Pinpoint the cell where the given text exists, returning its (x, y) midpoint coordinate. 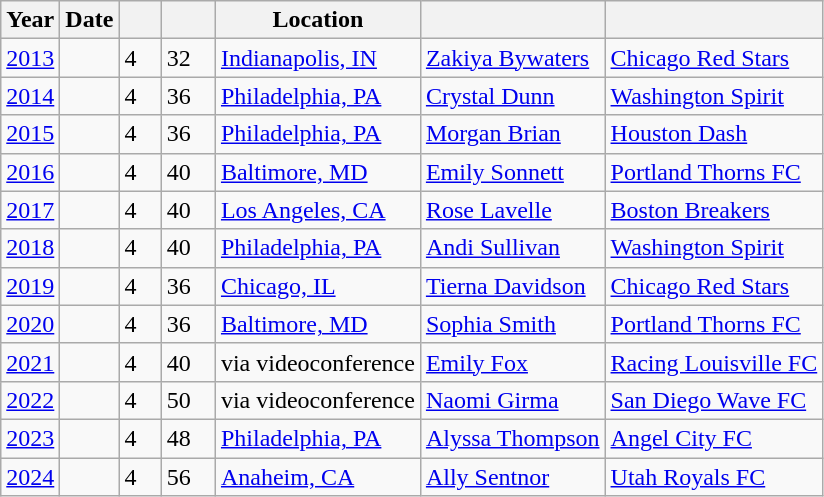
2018 (30, 248)
Date (90, 20)
Tierna Davidson (512, 286)
Morgan Brian (512, 134)
San Diego Wave FC (714, 400)
Racing Louisville FC (714, 362)
Emily Fox (512, 362)
2013 (30, 58)
2021 (30, 362)
2019 (30, 286)
2015 (30, 134)
Zakiya Bywaters (512, 58)
Angel City FC (714, 438)
Year (30, 20)
Ally Sentnor (512, 477)
2024 (30, 477)
Crystal Dunn (512, 96)
Anaheim, CA (318, 477)
2023 (30, 438)
Andi Sullivan (512, 248)
Utah Royals FC (714, 477)
2017 (30, 210)
2014 (30, 96)
50 (188, 400)
2016 (30, 172)
Emily Sonnett (512, 172)
Rose Lavelle (512, 210)
2020 (30, 324)
56 (188, 477)
Houston Dash (714, 134)
Alyssa Thompson (512, 438)
32 (188, 58)
Chicago, IL (318, 286)
Sophia Smith (512, 324)
48 (188, 438)
Location (318, 20)
2022 (30, 400)
Naomi Girma (512, 400)
Los Angeles, CA (318, 210)
Boston Breakers (714, 210)
Indianapolis, IN (318, 58)
